Identify which cell holds the provided text, then report its [X, Y] central coordinate. 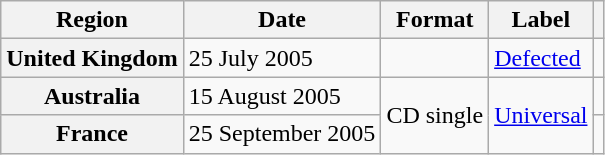
France [92, 134]
United Kingdom [92, 58]
25 September 2005 [282, 134]
Australia [92, 96]
Defected [541, 58]
15 August 2005 [282, 96]
Region [92, 20]
Universal [541, 115]
Label [541, 20]
Format [435, 20]
25 July 2005 [282, 58]
Date [282, 20]
CD single [435, 115]
